For the text-containing cell, return its midpoint in (X, Y) coordinate format. 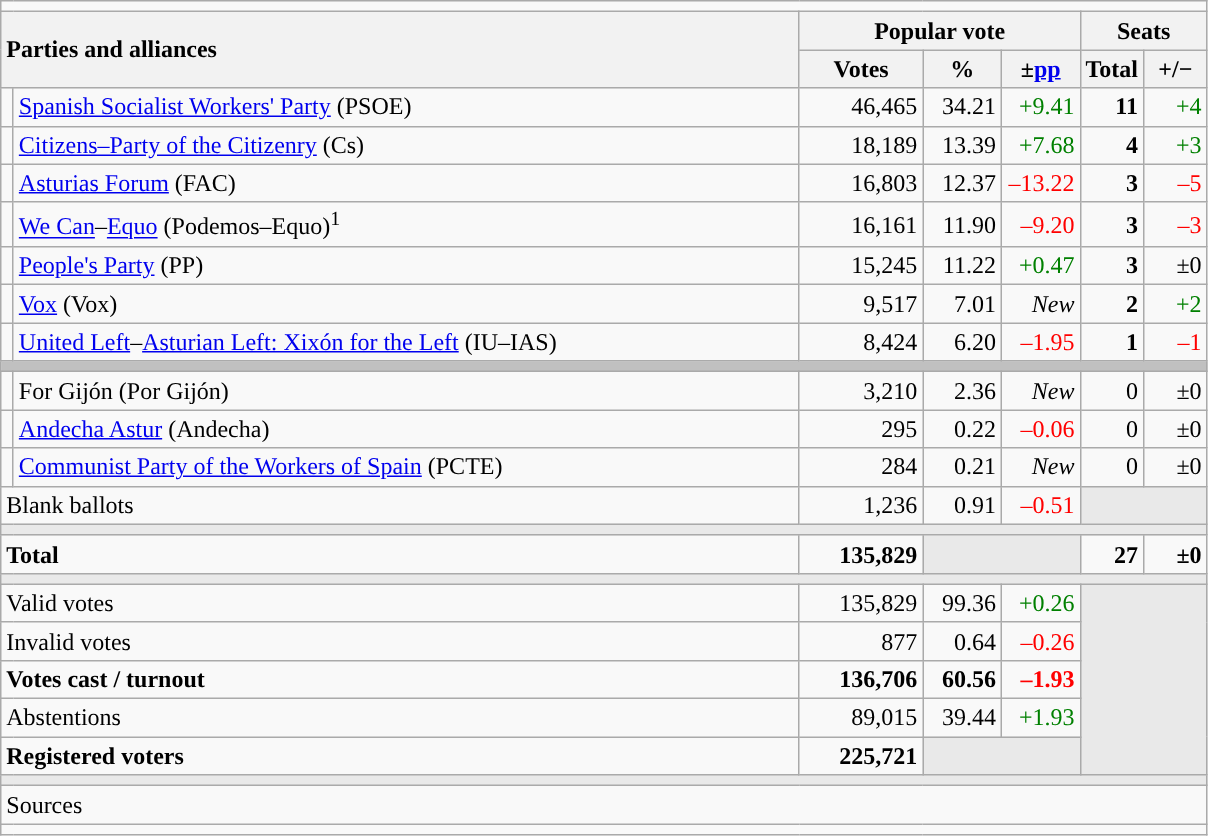
Invalid votes (400, 641)
11.22 (962, 266)
225,721 (861, 756)
+9.41 (1040, 107)
+2 (1176, 304)
Registered voters (400, 756)
8,424 (861, 342)
+0.47 (1040, 266)
–0.06 (1040, 429)
–0.26 (1040, 641)
Parties and alliances (400, 50)
We Can–Equo (Podemos–Equo)1 (406, 224)
1,236 (861, 505)
46,465 (861, 107)
2 (1112, 304)
–3 (1176, 224)
12.37 (962, 183)
% (962, 69)
877 (861, 641)
–0.51 (1040, 505)
2.36 (962, 391)
9,517 (861, 304)
–13.22 (1040, 183)
0.22 (962, 429)
Votes (861, 69)
Valid votes (400, 603)
Blank ballots (400, 505)
–5 (1176, 183)
284 (861, 467)
13.39 (962, 145)
27 (1112, 554)
15,245 (861, 266)
+0.26 (1040, 603)
89,015 (861, 718)
16,803 (861, 183)
+7.68 (1040, 145)
±pp (1040, 69)
18,189 (861, 145)
Asturias Forum (FAC) (406, 183)
–1.93 (1040, 679)
–1 (1176, 342)
Votes cast / turnout (400, 679)
–1.95 (1040, 342)
+/− (1176, 69)
34.21 (962, 107)
Citizens–Party of the Citizenry (Cs) (406, 145)
0.91 (962, 505)
4 (1112, 145)
+3 (1176, 145)
0.64 (962, 641)
United Left–Asturian Left: Xixón for the Left (IU–IAS) (406, 342)
Popular vote (940, 31)
0.21 (962, 467)
Sources (604, 805)
295 (861, 429)
Seats (1144, 31)
7.01 (962, 304)
Communist Party of the Workers of Spain (PCTE) (406, 467)
11.90 (962, 224)
Spanish Socialist Workers' Party (PSOE) (406, 107)
People's Party (PP) (406, 266)
For Gijón (Por Gijón) (406, 391)
60.56 (962, 679)
Abstentions (400, 718)
Vox (Vox) (406, 304)
6.20 (962, 342)
136,706 (861, 679)
11 (1112, 107)
Andecha Astur (Andecha) (406, 429)
–9.20 (1040, 224)
39.44 (962, 718)
99.36 (962, 603)
16,161 (861, 224)
1 (1112, 342)
+1.93 (1040, 718)
3,210 (861, 391)
+4 (1176, 107)
